Output the [x, y] coordinate of the center of the cell containing the given text.  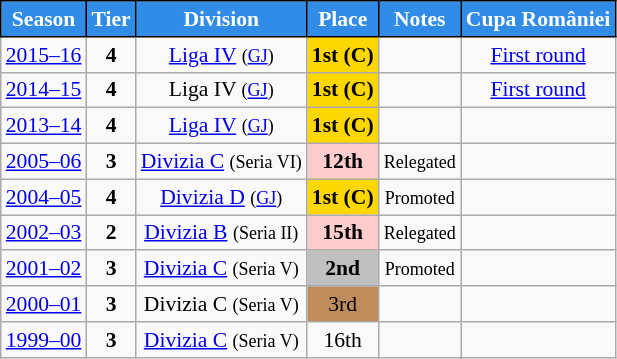
1999–00 [44, 340]
Season [44, 19]
2004–05 [44, 197]
Tier [110, 19]
Cupa României [538, 19]
Division [222, 19]
2015–16 [44, 55]
2013–14 [44, 126]
Place [343, 19]
2000–01 [44, 304]
2 [110, 233]
2014–15 [44, 90]
Divizia C (Seria VI) [222, 162]
3rd [343, 304]
16th [343, 340]
15th [343, 233]
2001–02 [44, 269]
12th [343, 162]
Divizia D (GJ) [222, 197]
Notes [420, 19]
2002–03 [44, 233]
Divizia B (Seria II) [222, 233]
2005–06 [44, 162]
2nd [343, 269]
